Locate the cell with the specified text and output its [x, y] center coordinate. 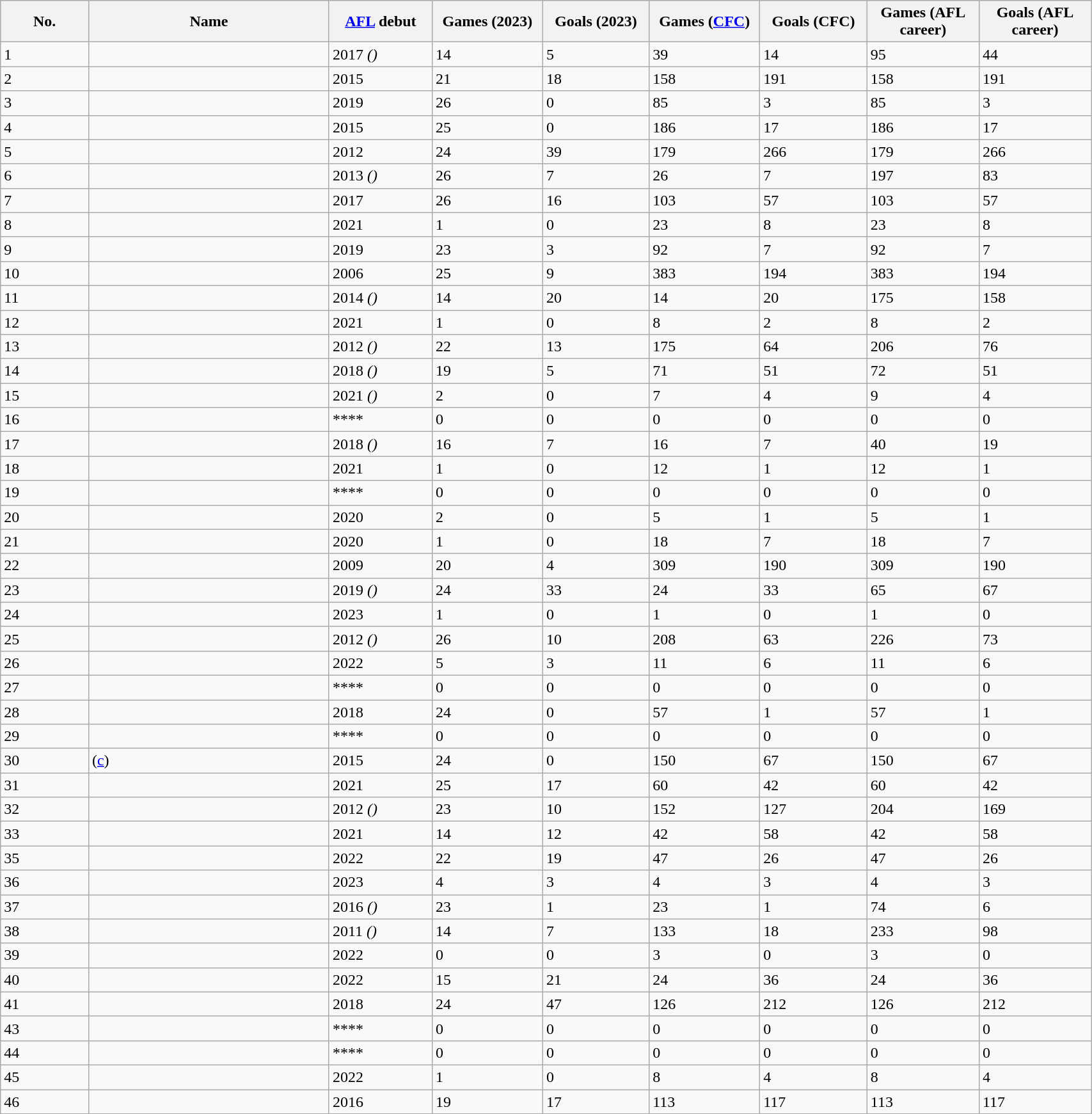
73 [1035, 639]
32 [45, 809]
83 [1035, 176]
233 [922, 931]
206 [922, 347]
72 [922, 371]
2009 [380, 566]
41 [45, 1004]
208 [705, 639]
2006 [380, 273]
2011 () [380, 931]
74 [922, 907]
No. [45, 22]
Games (CFC) [705, 22]
2013 () [380, 176]
35 [45, 858]
27 [45, 687]
76 [1035, 347]
37 [45, 907]
2021 () [380, 395]
Name [209, 22]
63 [814, 639]
31 [45, 785]
2019 () [380, 590]
2012 [380, 152]
Goals (AFL career) [1035, 22]
46 [45, 1101]
(c) [209, 761]
2014 () [380, 298]
95 [922, 54]
2017 [380, 200]
30 [45, 761]
64 [814, 347]
43 [45, 1028]
226 [922, 639]
197 [922, 176]
127 [814, 809]
28 [45, 712]
98 [1035, 931]
45 [45, 1077]
71 [705, 371]
Games (2023) [487, 22]
Goals (2023) [596, 22]
204 [922, 809]
2017 () [380, 54]
38 [45, 931]
Goals (CFC) [814, 22]
152 [705, 809]
Games (AFL career) [922, 22]
29 [45, 736]
133 [705, 931]
2016 () [380, 907]
169 [1035, 809]
65 [922, 590]
AFL debut [380, 22]
2016 [380, 1101]
